Determine the (X, Y) coordinate at the center of the cell enclosing the given text.  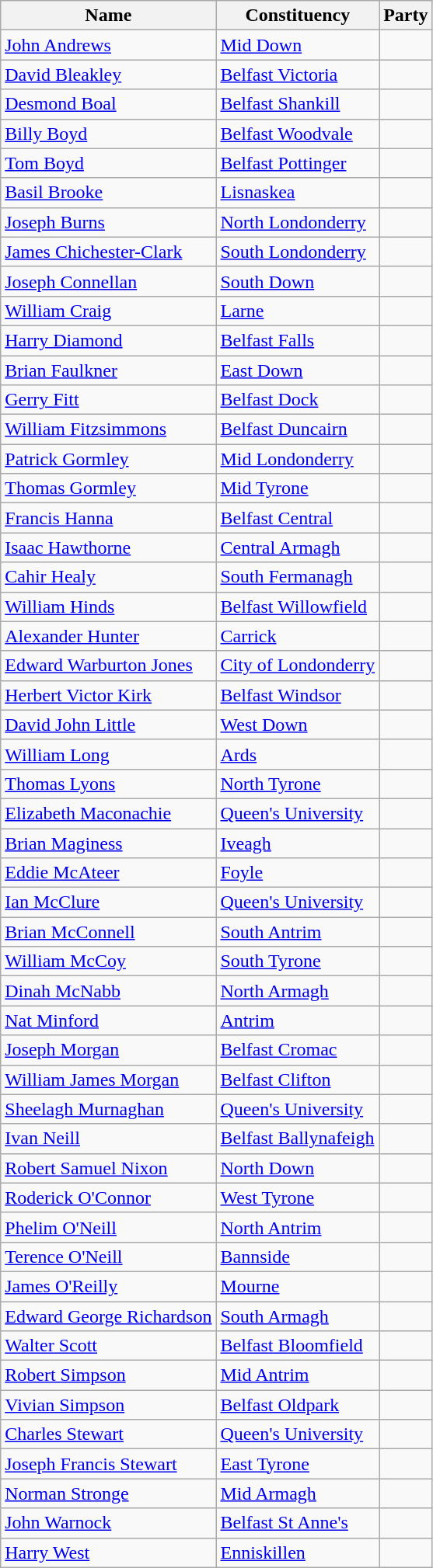
Iveagh (298, 843)
Patrick Gormley (109, 459)
Belfast Oldpark (298, 1405)
Nat Minford (109, 1020)
Dinah McNabb (109, 991)
East Tyrone (298, 1464)
City of Londonderry (298, 666)
Foyle (298, 873)
Brian Faulkner (109, 370)
South Down (298, 281)
William Hinds (109, 607)
West Tyrone (298, 1198)
William Long (109, 754)
Norman Stronge (109, 1493)
Belfast Bloomfield (298, 1346)
William James Morgan (109, 1080)
Ivan Neill (109, 1139)
Party (406, 16)
Vivian Simpson (109, 1405)
Edward Warburton Jones (109, 666)
Alexander Hunter (109, 636)
Thomas Gormley (109, 488)
Terence O'Neill (109, 1257)
Sheelagh Murnaghan (109, 1109)
Joseph Morgan (109, 1050)
Edward George Richardson (109, 1316)
Carrick (298, 636)
Robert Samuel Nixon (109, 1168)
Billy Boyd (109, 134)
North Antrim (298, 1227)
Mid Londonderry (298, 459)
Harry West (109, 1552)
Central Armagh (298, 548)
Brian Maginess (109, 843)
Gerry Fitt (109, 400)
William Craig (109, 311)
Joseph Francis Stewart (109, 1464)
James Chichester-Clark (109, 252)
Bannside (298, 1257)
North Armagh (298, 991)
Roderick O'Connor (109, 1198)
East Down (298, 370)
John Andrews (109, 45)
Belfast Central (298, 518)
South Tyrone (298, 961)
Phelim O'Neill (109, 1227)
Joseph Burns (109, 222)
Belfast Windsor (298, 695)
West Down (298, 725)
Belfast Ballynafeigh (298, 1139)
Ards (298, 754)
Mourne (298, 1286)
Enniskillen (298, 1552)
Harry Diamond (109, 340)
South Londonderry (298, 252)
Mid Tyrone (298, 488)
Belfast Falls (298, 340)
William Fitzsimmons (109, 429)
Antrim (298, 1020)
Belfast Willowfield (298, 607)
Ian McClure (109, 902)
Isaac Hawthorne (109, 548)
Belfast Victoria (298, 75)
James O'Reilly (109, 1286)
Mid Armagh (298, 1493)
Eddie McAteer (109, 873)
Robert Simpson (109, 1375)
Herbert Victor Kirk (109, 695)
Belfast Cromac (298, 1050)
Desmond Boal (109, 104)
Belfast Shankill (298, 104)
Mid Down (298, 45)
Larne (298, 311)
William McCoy (109, 961)
John Warnock (109, 1523)
Cahir Healy (109, 577)
Name (109, 16)
North Down (298, 1168)
South Armagh (298, 1316)
Belfast St Anne's (298, 1523)
David Bleakley (109, 75)
Charles Stewart (109, 1434)
Joseph Connellan (109, 281)
David John Little (109, 725)
Brian McConnell (109, 932)
Belfast Duncairn (298, 429)
Constituency (298, 16)
Belfast Woodvale (298, 134)
North Tyrone (298, 784)
Walter Scott (109, 1346)
Elizabeth Maconachie (109, 813)
Thomas Lyons (109, 784)
Tom Boyd (109, 163)
Mid Antrim (298, 1375)
Lisnaskea (298, 193)
Belfast Clifton (298, 1080)
Belfast Pottinger (298, 163)
Francis Hanna (109, 518)
Basil Brooke (109, 193)
South Fermanagh (298, 577)
South Antrim (298, 932)
Belfast Dock (298, 400)
North Londonderry (298, 222)
